Pinpoint the cell where the given text exists, returning its [X, Y] midpoint coordinate. 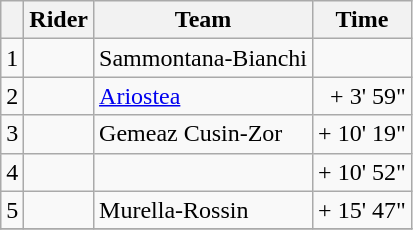
4 [12, 172]
+ 3' 59" [362, 96]
+ 10' 19" [362, 134]
1 [12, 58]
Time [362, 20]
3 [12, 134]
2 [12, 96]
5 [12, 210]
+ 15' 47" [362, 210]
Murella-Rossin [204, 210]
+ 10' 52" [362, 172]
Gemeaz Cusin-Zor [204, 134]
Ariostea [204, 96]
Rider [59, 20]
Sammontana-Bianchi [204, 58]
Team [204, 20]
